Find where the given text appears and provide that cell's center as [x, y] coordinate. 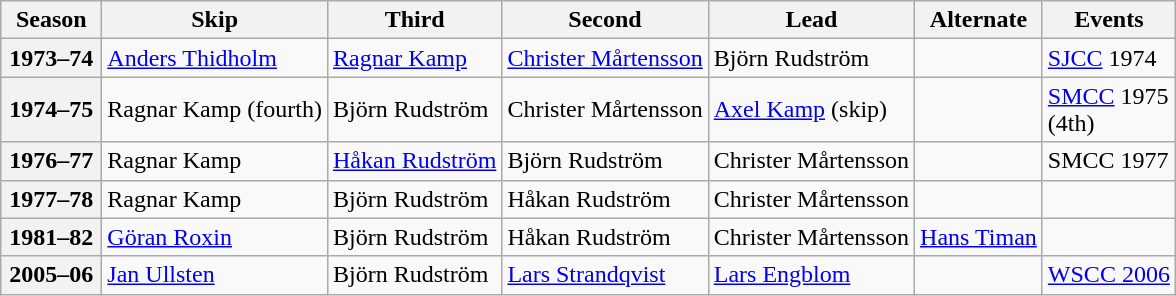
Lead [811, 20]
Göran Roxin [215, 237]
Alternate [979, 20]
Events [1108, 20]
1981–82 [52, 237]
Axel Kamp (skip) [811, 110]
SMCC 1975 (4th) [1108, 110]
Third [414, 20]
Lars Engblom [811, 275]
1977–78 [52, 199]
Second [605, 20]
Skip [215, 20]
Jan Ullsten [215, 275]
Hans Timan [979, 237]
1976–77 [52, 161]
WSCC 2006 [1108, 275]
2005–06 [52, 275]
1974–75 [52, 110]
SMCC 1977 [1108, 161]
SJCC 1974 [1108, 58]
Ragnar Kamp (fourth) [215, 110]
Season [52, 20]
1973–74 [52, 58]
Anders Thidholm [215, 58]
Lars Strandqvist [605, 275]
